Identify which cell holds the provided text, then report its [x, y] central coordinate. 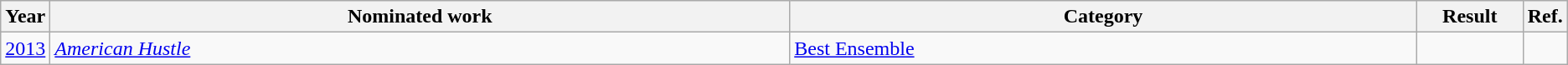
Year [25, 17]
Best Ensemble [1104, 48]
Nominated work [420, 17]
Ref. [1545, 17]
Result [1469, 17]
American Hustle [420, 48]
Category [1104, 17]
2013 [25, 48]
